Return [X, Y] of the center of cell containing provided text 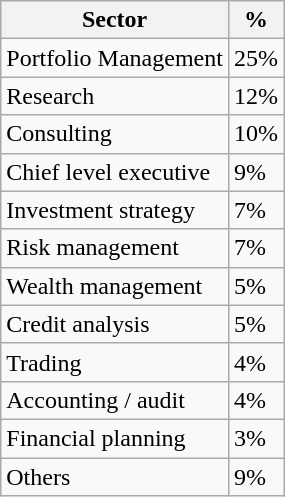
Sector [115, 20]
25% [256, 58]
Consulting [115, 134]
Financial planning [115, 438]
Risk management [115, 248]
Research [115, 96]
3% [256, 438]
Accounting / audit [115, 400]
Chief level executive [115, 172]
Others [115, 477]
Trading [115, 362]
Credit analysis [115, 324]
Wealth management [115, 286]
Investment strategy [115, 210]
% [256, 20]
Portfolio Management [115, 58]
10% [256, 134]
12% [256, 96]
